Capture the cell that displays the provided text and extract its [x, y] central coordinate. 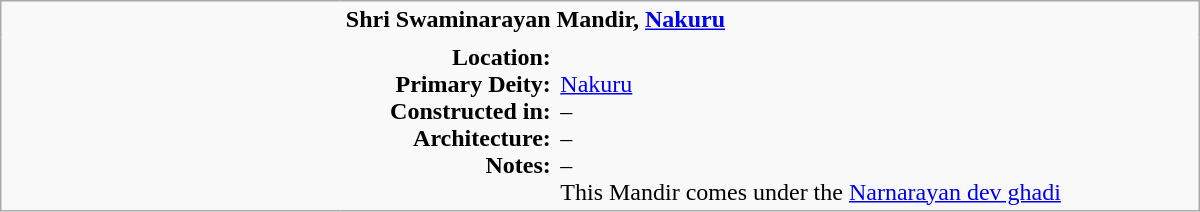
Location:Primary Deity:Constructed in:Architecture:Notes: [448, 124]
Shri Swaminarayan Mandir, Nakuru [770, 20]
Nakuru – – – This Mandir comes under the Narnarayan dev ghadi [878, 124]
